Output the [X, Y] coordinate of the center of the cell containing the given text.  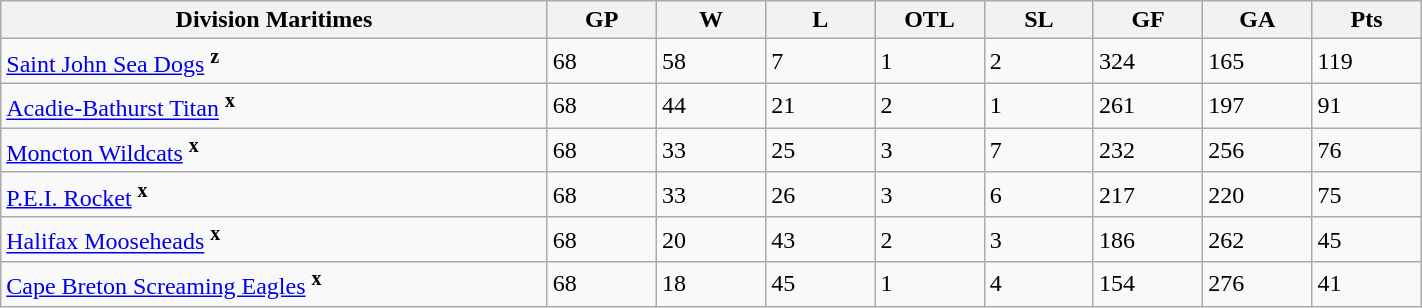
GP [602, 20]
232 [1148, 150]
220 [1258, 194]
154 [1148, 284]
276 [1258, 284]
261 [1148, 106]
Pts [1366, 20]
256 [1258, 150]
4 [1038, 284]
75 [1366, 194]
186 [1148, 240]
324 [1148, 62]
217 [1148, 194]
Acadie-Bathurst Titan x [274, 106]
119 [1366, 62]
SL [1038, 20]
58 [710, 62]
Saint John Sea Dogs z [274, 62]
26 [820, 194]
P.E.I. Rocket x [274, 194]
GF [1148, 20]
Division Maritimes [274, 20]
W [710, 20]
L [820, 20]
18 [710, 284]
262 [1258, 240]
GA [1258, 20]
41 [1366, 284]
6 [1038, 194]
20 [710, 240]
OTL [930, 20]
44 [710, 106]
Moncton Wildcats x [274, 150]
197 [1258, 106]
76 [1366, 150]
43 [820, 240]
165 [1258, 62]
Halifax Mooseheads x [274, 240]
25 [820, 150]
Cape Breton Screaming Eagles x [274, 284]
91 [1366, 106]
21 [820, 106]
